Detect which cell encompasses the target text, then output its [X, Y] center coordinate. 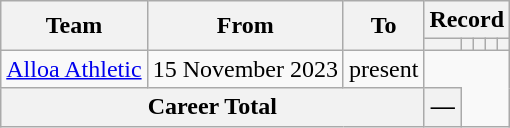
Team [74, 26]
— [443, 107]
15 November 2023 [245, 69]
To [383, 26]
Alloa Athletic [74, 69]
Career Total [212, 107]
Record [467, 20]
From [245, 26]
present [383, 69]
